Determine the (x, y) coordinate at the center of the cell enclosing the given text.  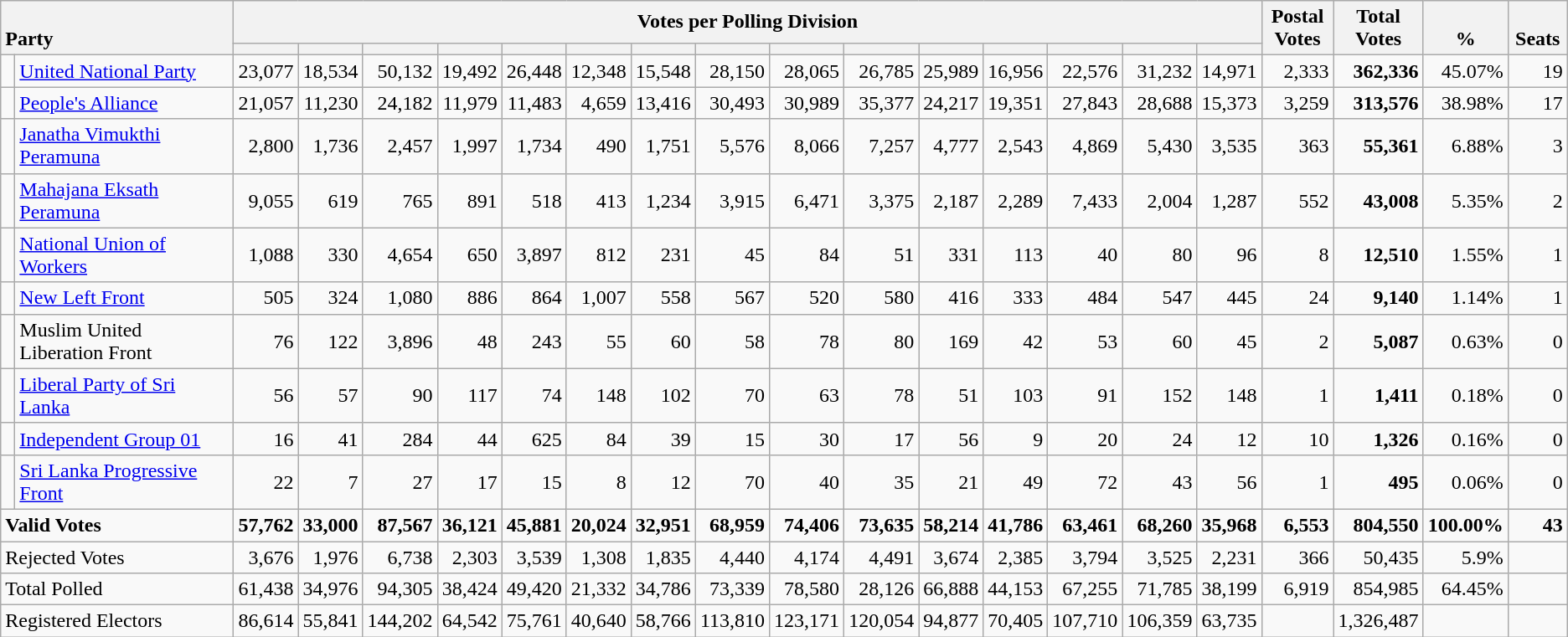
34,976 (330, 589)
1.55% (1466, 254)
107,710 (1086, 621)
35 (881, 482)
854,985 (1379, 589)
36,121 (469, 525)
1,308 (598, 557)
2,303 (469, 557)
18,534 (330, 71)
765 (400, 201)
0.18% (1466, 395)
106,359 (1159, 621)
8,066 (807, 146)
30,989 (807, 103)
38.98% (1466, 103)
45.07% (1466, 71)
% (1466, 28)
38,199 (1230, 589)
22,576 (1086, 71)
63 (807, 395)
120,054 (881, 621)
6.88% (1466, 146)
1,287 (1230, 201)
15,373 (1230, 103)
32,951 (663, 525)
567 (732, 298)
4,777 (952, 146)
3,525 (1159, 557)
63,461 (1086, 525)
57 (330, 395)
891 (469, 201)
2,385 (1015, 557)
6,553 (1297, 525)
490 (598, 146)
3,674 (952, 557)
3,676 (266, 557)
71,785 (1159, 589)
0.06% (1466, 482)
864 (534, 298)
39 (663, 439)
11,483 (534, 103)
284 (400, 439)
243 (534, 342)
5,087 (1379, 342)
812 (598, 254)
26,448 (534, 71)
Sri Lanka Progressive Front (124, 482)
580 (881, 298)
547 (1159, 298)
28,688 (1159, 103)
49 (1015, 482)
50,132 (400, 71)
7,433 (1086, 201)
38,424 (469, 589)
58 (732, 342)
57,762 (266, 525)
76 (266, 342)
25,989 (952, 71)
67,255 (1086, 589)
19,351 (1015, 103)
90 (400, 395)
1,088 (266, 254)
Mahajana Eksath Peramuna (124, 201)
12,348 (598, 71)
78,580 (807, 589)
94,305 (400, 589)
44,153 (1015, 589)
64,542 (469, 621)
1,326 (1379, 439)
625 (534, 439)
2,004 (1159, 201)
144,202 (400, 621)
4,654 (400, 254)
Seats (1538, 28)
1,751 (663, 146)
48 (469, 342)
16 (266, 439)
558 (663, 298)
117 (469, 395)
9,140 (1379, 298)
96 (1230, 254)
324 (330, 298)
2,800 (266, 146)
9 (1015, 439)
41 (330, 439)
Party (117, 28)
333 (1015, 298)
10 (1297, 439)
3 (1538, 146)
30 (807, 439)
1,976 (330, 557)
New Left Front (124, 298)
5.35% (1466, 201)
363 (1297, 146)
21,332 (598, 589)
66,888 (952, 589)
7 (330, 482)
19,492 (469, 71)
70,405 (1015, 621)
20,024 (598, 525)
24,217 (952, 103)
113 (1015, 254)
74,406 (807, 525)
413 (598, 201)
619 (330, 201)
103 (1015, 395)
30,493 (732, 103)
28,065 (807, 71)
4,491 (881, 557)
Registered Electors (117, 621)
55 (598, 342)
313,576 (1379, 103)
55,361 (1379, 146)
7,257 (881, 146)
3,897 (534, 254)
16,956 (1015, 71)
4,174 (807, 557)
11,979 (469, 103)
1,997 (469, 146)
74 (534, 395)
63,735 (1230, 621)
330 (330, 254)
3,539 (534, 557)
552 (1297, 201)
28,126 (881, 589)
886 (469, 298)
520 (807, 298)
40,640 (598, 621)
1,326,487 (1379, 621)
5,430 (1159, 146)
61,438 (266, 589)
1,234 (663, 201)
19 (1538, 71)
331 (952, 254)
Janatha Vimukthi Peramuna (124, 146)
33,000 (330, 525)
3,896 (400, 342)
362,336 (1379, 71)
518 (534, 201)
24,182 (400, 103)
2,457 (400, 146)
2,543 (1015, 146)
44 (469, 439)
0.63% (1466, 342)
Total Votes (1379, 28)
113,810 (732, 621)
3,375 (881, 201)
58,214 (952, 525)
26,785 (881, 71)
91 (1086, 395)
35,968 (1230, 525)
68,959 (732, 525)
123,171 (807, 621)
Muslim United Liberation Front (124, 342)
53 (1086, 342)
72 (1086, 482)
1,734 (534, 146)
4,869 (1086, 146)
650 (469, 254)
122 (330, 342)
15,548 (663, 71)
Liberal Party of Sri Lanka (124, 395)
1,736 (330, 146)
6,738 (400, 557)
28,150 (732, 71)
People's Alliance (124, 103)
35,377 (881, 103)
Total Polled (117, 589)
55,841 (330, 621)
2,333 (1297, 71)
42 (1015, 342)
11,230 (330, 103)
3,259 (1297, 103)
94,877 (952, 621)
73,635 (881, 525)
68,260 (1159, 525)
0.16% (1466, 439)
2,289 (1015, 201)
505 (266, 298)
31,232 (1159, 71)
9,055 (266, 201)
1,080 (400, 298)
2,187 (952, 201)
21 (952, 482)
50,435 (1379, 557)
41,786 (1015, 525)
23,077 (266, 71)
73,339 (732, 589)
Votes per Polling Division (747, 22)
484 (1086, 298)
12,510 (1379, 254)
Independent Group 01 (124, 439)
6,471 (807, 201)
87,567 (400, 525)
1,007 (598, 298)
27,843 (1086, 103)
445 (1230, 298)
2,231 (1230, 557)
14,971 (1230, 71)
34,786 (663, 589)
National Union of Workers (124, 254)
United National Party (124, 71)
58,766 (663, 621)
804,550 (1379, 525)
231 (663, 254)
366 (1297, 557)
5.9% (1466, 557)
3,915 (732, 201)
75,761 (534, 621)
64.45% (1466, 589)
495 (1379, 482)
4,440 (732, 557)
27 (400, 482)
13,416 (663, 103)
86,614 (266, 621)
43,008 (1379, 201)
1,835 (663, 557)
Rejected Votes (117, 557)
Valid Votes (117, 525)
6,919 (1297, 589)
1.14% (1466, 298)
4,659 (598, 103)
3,535 (1230, 146)
3,794 (1086, 557)
PostalVotes (1297, 28)
5,576 (732, 146)
45,881 (534, 525)
49,420 (534, 589)
152 (1159, 395)
1,411 (1379, 395)
100.00% (1466, 525)
416 (952, 298)
22 (266, 482)
21,057 (266, 103)
20 (1086, 439)
102 (663, 395)
169 (952, 342)
